Extract the (X, Y) coordinate from the center of the cell holding the provided text.  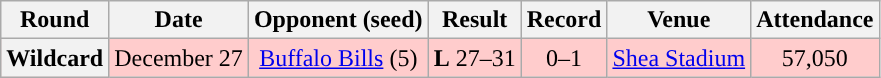
Venue (679, 20)
Opponent (seed) (338, 20)
57,050 (815, 58)
Record (564, 20)
December 27 (179, 58)
L 27–31 (474, 58)
Shea Stadium (679, 58)
Date (179, 20)
Wildcard (55, 58)
Attendance (815, 20)
Result (474, 20)
Round (55, 20)
Buffalo Bills (5) (338, 58)
0–1 (564, 58)
